Identify which cell holds the provided text, then report its (x, y) central coordinate. 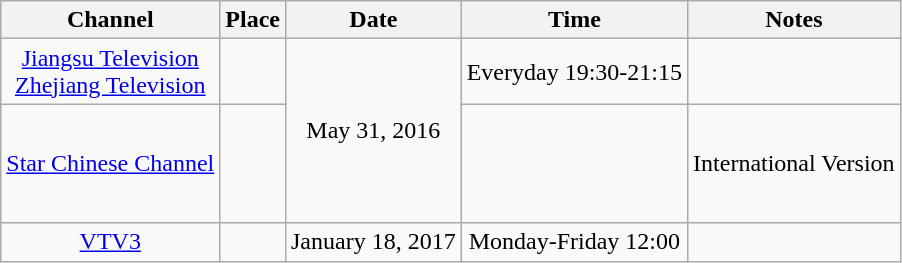
Monday-Friday 12:00 (574, 242)
January 18, 2017 (373, 242)
VTV3 (110, 242)
Notes (794, 20)
Date (373, 20)
May 31, 2016 (373, 131)
Everyday 19:30-21:15 (574, 72)
Time (574, 20)
Star Chinese Channel (110, 164)
Jiangsu TelevisionZhejiang Television (110, 72)
International Version (794, 164)
Channel (110, 20)
Place (253, 20)
